Pinpoint the cell where the given text exists, returning its [X, Y] midpoint coordinate. 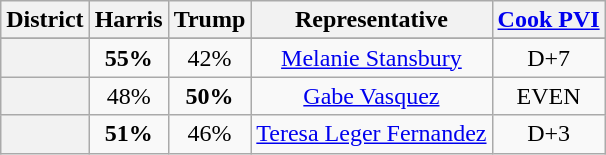
D+3 [548, 134]
42% [210, 58]
Gabe Vasquez [372, 96]
District [45, 20]
Cook PVI [548, 20]
46% [210, 134]
55% [128, 58]
48% [128, 96]
Trump [210, 20]
Representative [372, 20]
EVEN [548, 96]
50% [210, 96]
Melanie Stansbury [372, 58]
51% [128, 134]
D+7 [548, 58]
Teresa Leger Fernandez [372, 134]
Harris [128, 20]
